Scan for the cell matching the given text and deliver its (X, Y) coordinate at center. 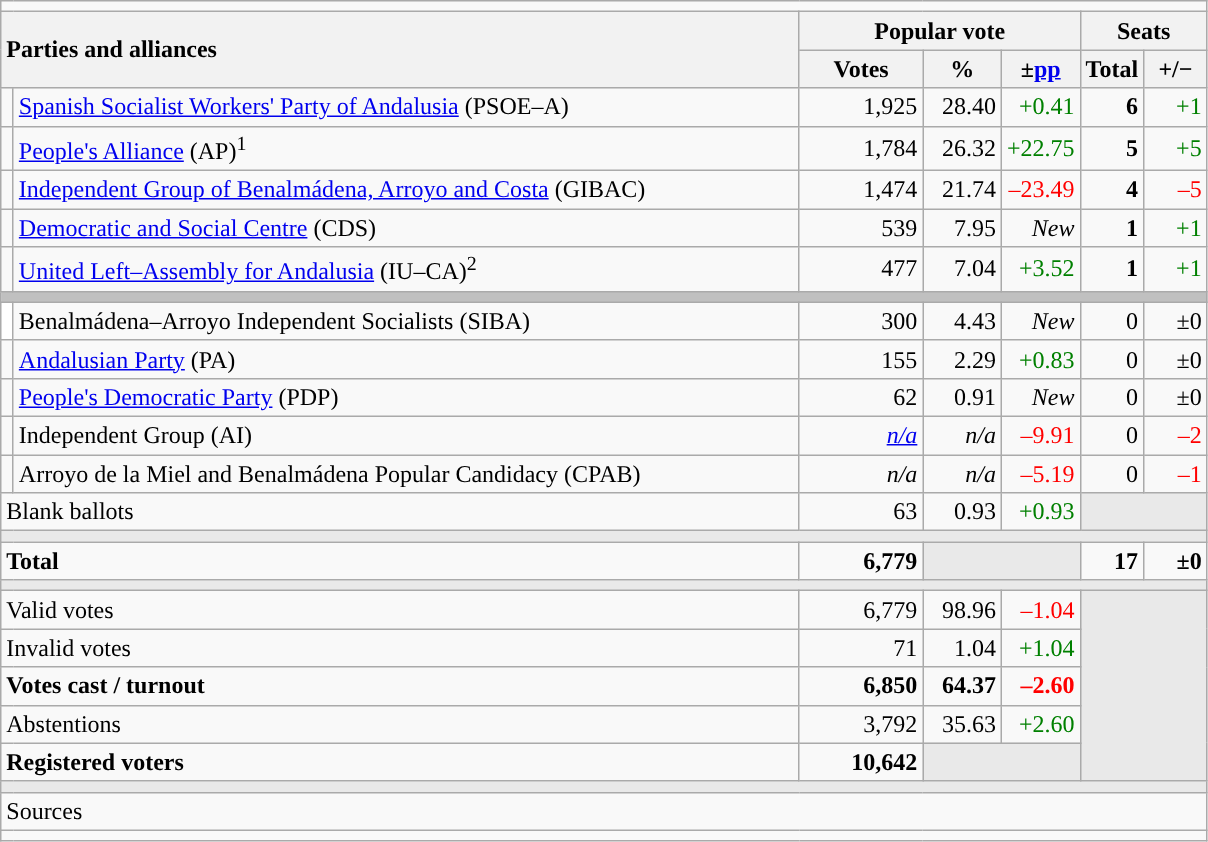
–5 (1176, 190)
+1.04 (1040, 648)
+0.41 (1040, 107)
300 (861, 321)
4.43 (962, 321)
62 (861, 397)
Abstentions (400, 724)
64.37 (962, 686)
+3.52 (1040, 270)
Votes cast / turnout (400, 686)
United Left–Assembly for Andalusia (IU–CA)2 (406, 270)
% (962, 69)
4 (1112, 190)
±pp (1040, 69)
Registered voters (400, 762)
2.29 (962, 359)
–1 (1176, 474)
+22.75 (1040, 148)
26.32 (962, 148)
0.93 (962, 512)
5 (1112, 148)
+2.60 (1040, 724)
98.96 (962, 610)
–2.60 (1040, 686)
0.91 (962, 397)
Sources (604, 811)
539 (861, 228)
7.95 (962, 228)
+0.93 (1040, 512)
–2 (1176, 435)
6,850 (861, 686)
Independent Group of Benalmádena, Arroyo and Costa (GIBAC) (406, 190)
477 (861, 270)
1,925 (861, 107)
Benalmádena–Arroyo Independent Socialists (SIBA) (406, 321)
Votes (861, 69)
3,792 (861, 724)
28.40 (962, 107)
Democratic and Social Centre (CDS) (406, 228)
Andalusian Party (PA) (406, 359)
7.04 (962, 270)
10,642 (861, 762)
35.63 (962, 724)
Popular vote (940, 31)
Seats (1144, 31)
17 (1112, 561)
1,474 (861, 190)
–23.49 (1040, 190)
155 (861, 359)
–5.19 (1040, 474)
+0.83 (1040, 359)
People's Alliance (AP)1 (406, 148)
Spanish Socialist Workers' Party of Andalusia (PSOE–A) (406, 107)
Blank ballots (400, 512)
+5 (1176, 148)
63 (861, 512)
Valid votes (400, 610)
Invalid votes (400, 648)
+/− (1176, 69)
71 (861, 648)
21.74 (962, 190)
6 (1112, 107)
–9.91 (1040, 435)
1.04 (962, 648)
Independent Group (AI) (406, 435)
People's Democratic Party (PDP) (406, 397)
–1.04 (1040, 610)
Parties and alliances (400, 50)
1,784 (861, 148)
Arroyo de la Miel and Benalmádena Popular Candidacy (CPAB) (406, 474)
